Capture the cell that displays the provided text and extract its [x, y] central coordinate. 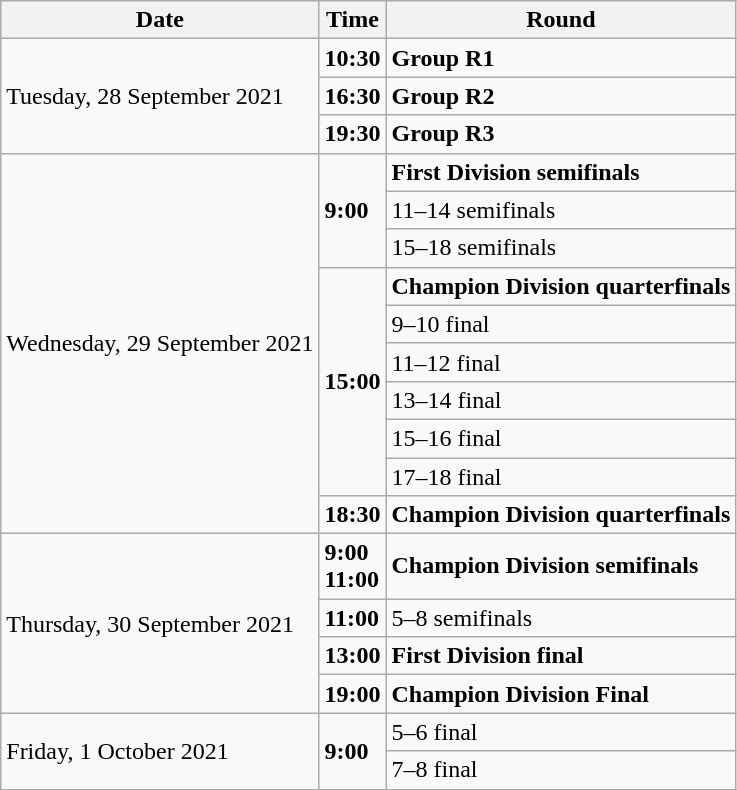
11–12 final [561, 362]
9–10 final [561, 324]
Group R2 [561, 96]
11–14 semifinals [561, 210]
13:00 [352, 656]
5–8 semifinals [561, 618]
Group R1 [561, 58]
Tuesday, 28 September 2021 [160, 96]
Date [160, 20]
First Division semifinals [561, 172]
Friday, 1 October 2021 [160, 751]
First Division final [561, 656]
10:30 [352, 58]
Champion Division Final [561, 694]
Thursday, 30 September 2021 [160, 624]
16:30 [352, 96]
17–18 final [561, 477]
Time [352, 20]
Group R3 [561, 134]
13–14 final [561, 400]
19:30 [352, 134]
Wednesday, 29 September 2021 [160, 344]
Champion Division semifinals [561, 566]
Round [561, 20]
9:0011:00 [352, 566]
15–16 final [561, 438]
18:30 [352, 515]
19:00 [352, 694]
11:00 [352, 618]
15–18 semifinals [561, 248]
15:00 [352, 381]
7–8 final [561, 770]
5–6 final [561, 732]
